Scan for the cell matching the given text and deliver its (x, y) coordinate at center. 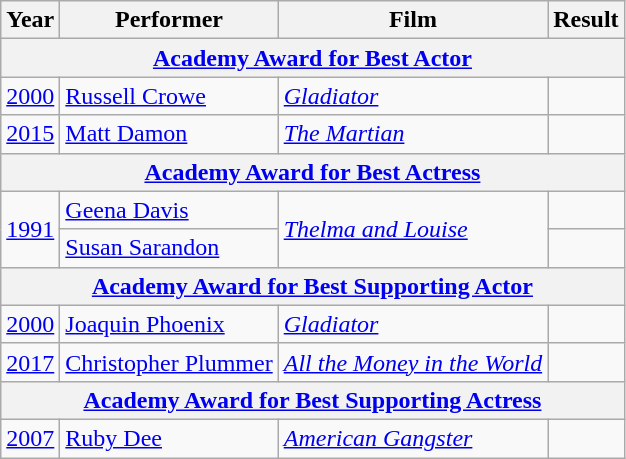
1991 (30, 229)
All the Money in the World (412, 362)
Geena Davis (169, 210)
Thelma and Louise (412, 229)
Performer (169, 20)
Academy Award for Best Supporting Actor (312, 286)
Matt Damon (169, 134)
Academy Award for Best Actress (312, 172)
2015 (30, 134)
Susan Sarandon (169, 248)
Academy Award for Best Actor (312, 58)
American Gangster (412, 438)
Film (412, 20)
Result (586, 20)
Christopher Plummer (169, 362)
The Martian (412, 134)
Year (30, 20)
2007 (30, 438)
2017 (30, 362)
Academy Award for Best Supporting Actress (312, 400)
Joaquin Phoenix (169, 324)
Russell Crowe (169, 96)
Ruby Dee (169, 438)
